From the cell containing the given text, extract its center point as (x, y) coordinate. 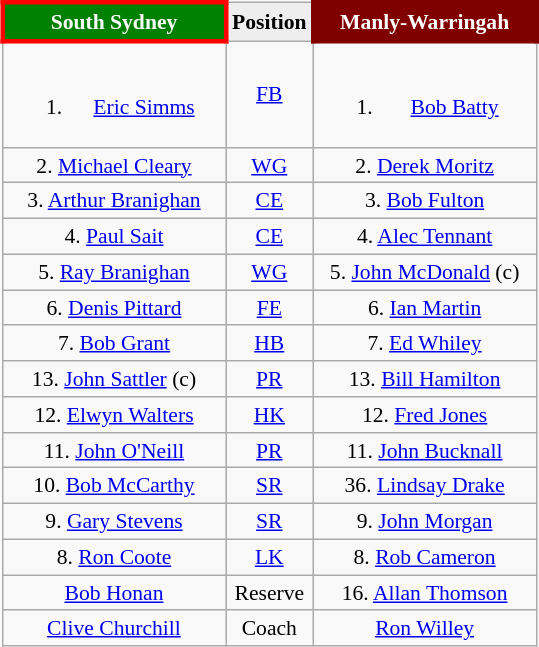
5. John McDonald (c) (424, 272)
2. Michael Cleary (114, 165)
FE (270, 308)
4. Alec Tennant (424, 237)
3. Bob Fulton (424, 201)
7. Bob Grant (114, 343)
Position (270, 22)
13. Bill Hamilton (424, 379)
36. Lindsay Drake (424, 486)
8. Ron Coote (114, 557)
8. Rob Cameron (424, 557)
South Sydney (114, 22)
Clive Churchill (114, 628)
Manly-Warringah (424, 22)
10. Bob McCarthy (114, 486)
Coach (270, 628)
Ron Willey (424, 628)
9. John Morgan (424, 522)
11. John Bucknall (424, 450)
12. Elwyn Walters (114, 415)
6. Denis Pittard (114, 308)
16. Allan Thomson (424, 593)
5. Ray Branighan (114, 272)
12. Fred Jones (424, 415)
4. Paul Sait (114, 237)
FB (270, 94)
Bob Honan (114, 593)
7. Ed Whiley (424, 343)
11. John O'Neill (114, 450)
Eric Simms (114, 94)
3. Arthur Branighan (114, 201)
LK (270, 557)
6. Ian Martin (424, 308)
13. John Sattler (c) (114, 379)
9. Gary Stevens (114, 522)
HB (270, 343)
Reserve (270, 593)
HK (270, 415)
Bob Batty (424, 94)
2. Derek Moritz (424, 165)
